Pinpoint the cell where the given text exists, returning its [x, y] midpoint coordinate. 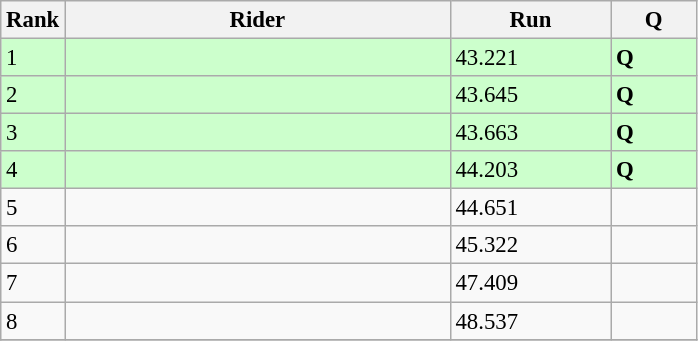
Run [530, 20]
Rank [33, 20]
8 [33, 321]
47.409 [530, 283]
45.322 [530, 245]
43.645 [530, 95]
4 [33, 170]
3 [33, 133]
43.663 [530, 133]
2 [33, 95]
44.651 [530, 208]
43.221 [530, 58]
7 [33, 283]
1 [33, 58]
6 [33, 245]
5 [33, 208]
48.537 [530, 321]
Rider [258, 20]
44.203 [530, 170]
